Search for the cell housing the specified text and yield its [X, Y] center coordinate. 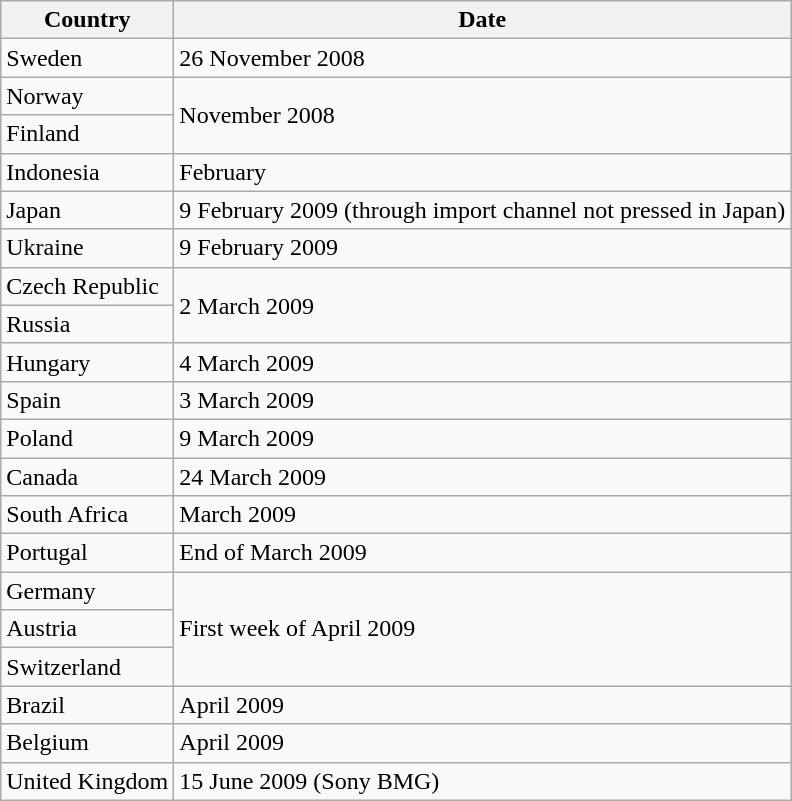
Russia [88, 324]
26 November 2008 [482, 58]
First week of April 2009 [482, 629]
Spain [88, 400]
End of March 2009 [482, 553]
15 June 2009 (Sony BMG) [482, 781]
24 March 2009 [482, 477]
November 2008 [482, 115]
March 2009 [482, 515]
Poland [88, 438]
February [482, 172]
United Kingdom [88, 781]
3 March 2009 [482, 400]
4 March 2009 [482, 362]
Sweden [88, 58]
Norway [88, 96]
Brazil [88, 705]
Portugal [88, 553]
Germany [88, 591]
South Africa [88, 515]
Switzerland [88, 667]
9 March 2009 [482, 438]
Austria [88, 629]
Japan [88, 210]
Belgium [88, 743]
Country [88, 20]
9 February 2009 (through import channel not pressed in Japan) [482, 210]
Date [482, 20]
Indonesia [88, 172]
Canada [88, 477]
Finland [88, 134]
9 February 2009 [482, 248]
Hungary [88, 362]
Czech Republic [88, 286]
Ukraine [88, 248]
2 March 2009 [482, 305]
